Output the (X, Y) coordinate of the center of the cell containing the given text.  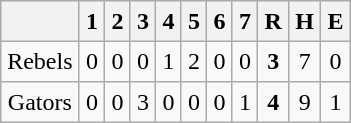
Gators (40, 102)
E (336, 21)
R (274, 21)
Rebels (40, 61)
H (305, 21)
5 (194, 21)
9 (305, 102)
6 (220, 21)
